Provide the (x, y) coordinate of the cell's center where the given text is located.  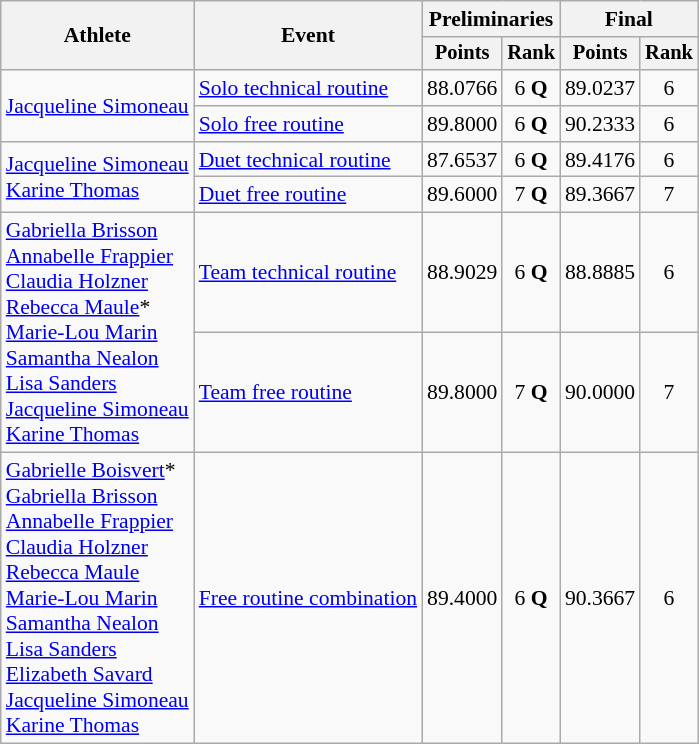
Free routine combination (308, 598)
Team technical routine (308, 273)
88.9029 (462, 273)
89.6000 (462, 195)
89.4176 (600, 160)
89.3667 (600, 195)
Duet technical routine (308, 160)
90.2333 (600, 124)
Solo free routine (308, 124)
88.0766 (462, 88)
87.6537 (462, 160)
Solo technical routine (308, 88)
Gabriella BrissonAnnabelle FrappierClaudia HolznerRebecca Maule*Marie-Lou MarinSamantha NealonLisa SandersJacqueline SimoneauKarine Thomas (98, 333)
Jacqueline Simoneau (98, 106)
90.0000 (600, 393)
Final (629, 19)
Duet free routine (308, 195)
88.8885 (600, 273)
89.4000 (462, 598)
Athlete (98, 36)
89.0237 (600, 88)
Team free routine (308, 393)
Event (308, 36)
Preliminaries (491, 19)
90.3667 (600, 598)
Jacqueline SimoneauKarine Thomas (98, 178)
